Find where the given text appears and provide that cell's center as (X, Y) coordinate. 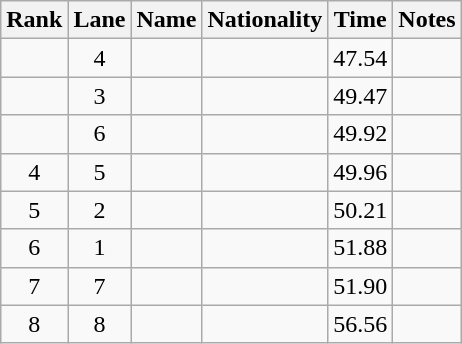
50.21 (360, 210)
Time (360, 20)
51.90 (360, 286)
49.96 (360, 172)
49.47 (360, 96)
49.92 (360, 134)
3 (100, 96)
Rank (34, 20)
Lane (100, 20)
1 (100, 248)
51.88 (360, 248)
Notes (427, 20)
2 (100, 210)
56.56 (360, 324)
Nationality (265, 20)
47.54 (360, 58)
Name (166, 20)
